From the cell containing the given text, extract its center point as [X, Y] coordinate. 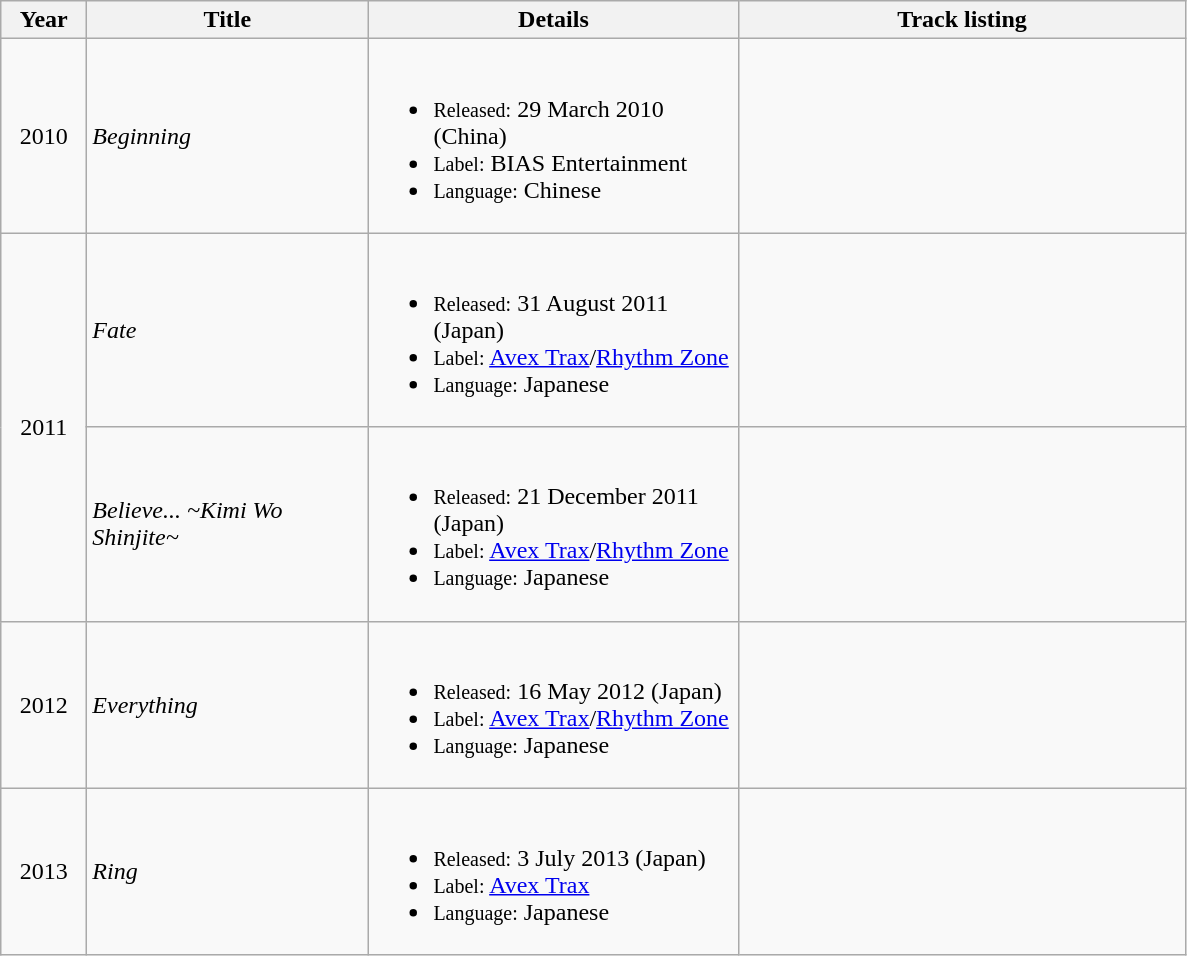
Released: 31 August 2011 (Japan)Label: Avex Trax/Rhythm ZoneLanguage: Japanese [554, 330]
Beginning [228, 136]
2012 [44, 704]
2013 [44, 872]
2010 [44, 136]
Released: 3 July 2013 (Japan)Label: Avex TraxLanguage: Japanese [554, 872]
Believe... ~Kimi Wo Shinjite~ [228, 524]
Title [228, 20]
2011 [44, 427]
Released: 16 May 2012 (Japan)Label: Avex Trax/Rhythm ZoneLanguage: Japanese [554, 704]
Year [44, 20]
Fate [228, 330]
Released: 29 March 2010 (China)Label: BIAS EntertainmentLanguage: Chinese [554, 136]
Released: 21 December 2011 (Japan)Label: Avex Trax/Rhythm ZoneLanguage: Japanese [554, 524]
Ring [228, 872]
Track listing [962, 20]
Details [554, 20]
Everything [228, 704]
